Find where the given text appears and provide that cell's center as [x, y] coordinate. 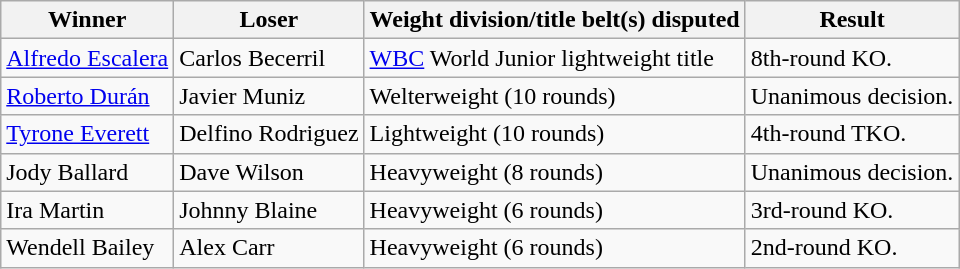
Wendell Bailey [88, 248]
Loser [269, 20]
Lightweight (10 rounds) [554, 134]
Tyrone Everett [88, 134]
Winner [88, 20]
8th-round KO. [852, 58]
Alfredo Escalera [88, 58]
Roberto Durán [88, 96]
Result [852, 20]
Jody Ballard [88, 172]
Carlos Becerril [269, 58]
Heavyweight (8 rounds) [554, 172]
Welterweight (10 rounds) [554, 96]
Dave Wilson [269, 172]
Alex Carr [269, 248]
Delfino Rodriguez [269, 134]
2nd-round KO. [852, 248]
Weight division/title belt(s) disputed [554, 20]
4th-round TKO. [852, 134]
WBC World Junior lightweight title [554, 58]
3rd-round KO. [852, 210]
Ira Martin [88, 210]
Javier Muniz [269, 96]
Johnny Blaine [269, 210]
